Determine the (X, Y) coordinate at the center of the cell enclosing the given text.  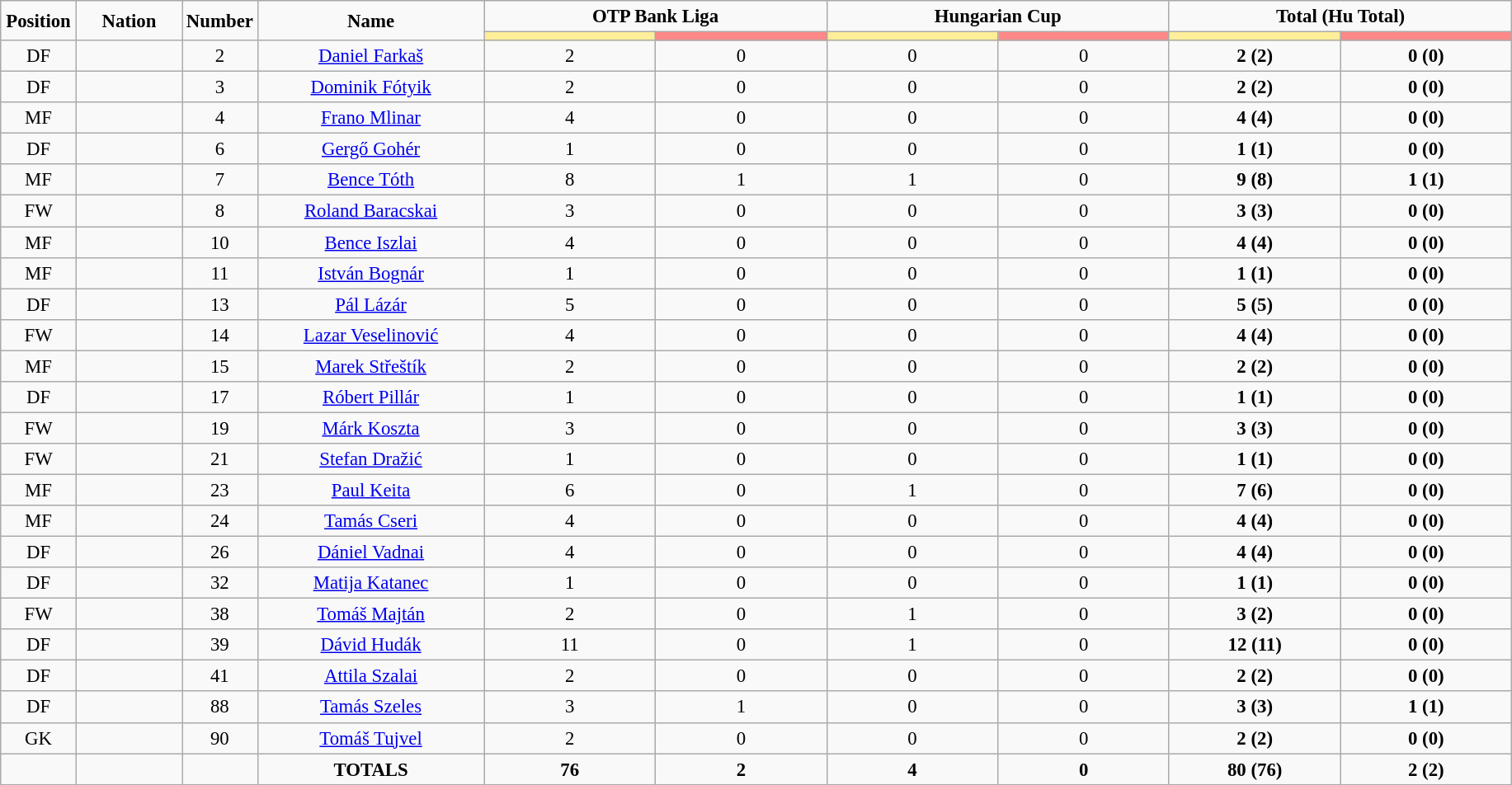
7 (6) (1255, 490)
Attila Szalai (371, 676)
GK (39, 738)
Paul Keita (371, 490)
5 (570, 304)
Tamás Szeles (371, 707)
7 (220, 181)
Name (371, 21)
21 (220, 459)
Total (Hu Total) (1340, 16)
Daniel Farkaš (371, 56)
Hungarian Cup (998, 16)
Bence Iszlai (371, 242)
Tamás Cseri (371, 521)
Gergő Gohér (371, 149)
80 (76) (1255, 769)
19 (220, 428)
90 (220, 738)
88 (220, 707)
Matija Katanec (371, 583)
10 (220, 242)
Dominik Fótyik (371, 87)
Stefan Dražić (371, 459)
Roland Baracskai (371, 211)
TOTALS (371, 769)
12 (11) (1255, 645)
Márk Koszta (371, 428)
32 (220, 583)
Marek Střeštík (371, 366)
Number (220, 21)
17 (220, 397)
5 (5) (1255, 304)
Tomáš Tujvel (371, 738)
Nation (129, 21)
41 (220, 676)
Lazar Veselinović (371, 335)
Tomáš Majtán (371, 614)
38 (220, 614)
13 (220, 304)
Frano Mlinar (371, 118)
Dániel Vadnai (371, 552)
39 (220, 645)
Pál Lázár (371, 304)
9 (8) (1255, 181)
OTP Bank Liga (655, 16)
3 (2) (1255, 614)
26 (220, 552)
15 (220, 366)
Dávid Hudák (371, 645)
14 (220, 335)
István Bognár (371, 273)
Bence Tóth (371, 181)
24 (220, 521)
76 (570, 769)
Róbert Pillár (371, 397)
Position (39, 21)
23 (220, 490)
